Search for the cell housing the specified text and yield its [X, Y] center coordinate. 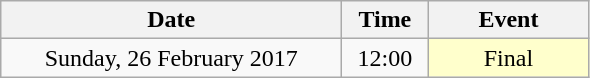
Event [508, 20]
Time [385, 20]
12:00 [385, 58]
Date [172, 20]
Final [508, 58]
Sunday, 26 February 2017 [172, 58]
